Pinpoint the cell where the given text exists, returning its [x, y] midpoint coordinate. 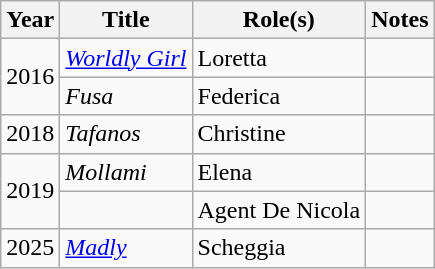
Mollami [126, 172]
Year [30, 20]
2025 [30, 248]
Elena [279, 172]
Loretta [279, 58]
2019 [30, 191]
Christine [279, 134]
Title [126, 20]
Fusa [126, 96]
Scheggia [279, 248]
Madly [126, 248]
Worldly Girl [126, 58]
Role(s) [279, 20]
Notes [400, 20]
Agent De Nicola [279, 210]
2016 [30, 77]
Tafanos [126, 134]
2018 [30, 134]
Federica [279, 96]
